Locate the cell with the specified text and output its (X, Y) center coordinate. 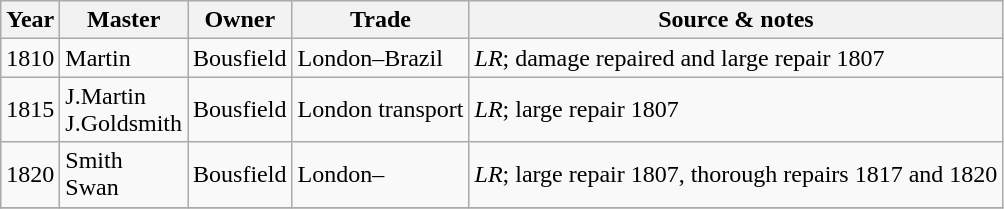
1820 (30, 174)
J.MartinJ.Goldsmith (124, 110)
LR; large repair 1807, thorough repairs 1817 and 1820 (736, 174)
London– (380, 174)
Master (124, 20)
LR; large repair 1807 (736, 110)
SmithSwan (124, 174)
Source & notes (736, 20)
Martin (124, 58)
1810 (30, 58)
Trade (380, 20)
LR; damage repaired and large repair 1807 (736, 58)
Year (30, 20)
1815 (30, 110)
Owner (240, 20)
London–Brazil (380, 58)
London transport (380, 110)
